From the cell containing the given text, extract its center point as (X, Y) coordinate. 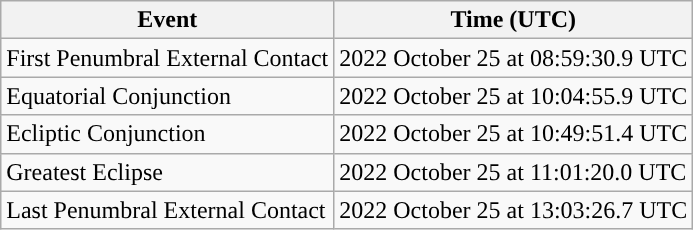
Ecliptic Conjunction (168, 134)
Time (UTC) (514, 20)
2022 October 25 at 10:04:55.9 UTC (514, 96)
Equatorial Conjunction (168, 96)
2022 October 25 at 11:01:20.0 UTC (514, 172)
Event (168, 20)
First Penumbral External Contact (168, 58)
Last Penumbral External Contact (168, 210)
2022 October 25 at 08:59:30.9 UTC (514, 58)
2022 October 25 at 13:03:26.7 UTC (514, 210)
Greatest Eclipse (168, 172)
2022 October 25 at 10:49:51.4 UTC (514, 134)
